Find where the given text appears and provide that cell's center as (x, y) coordinate. 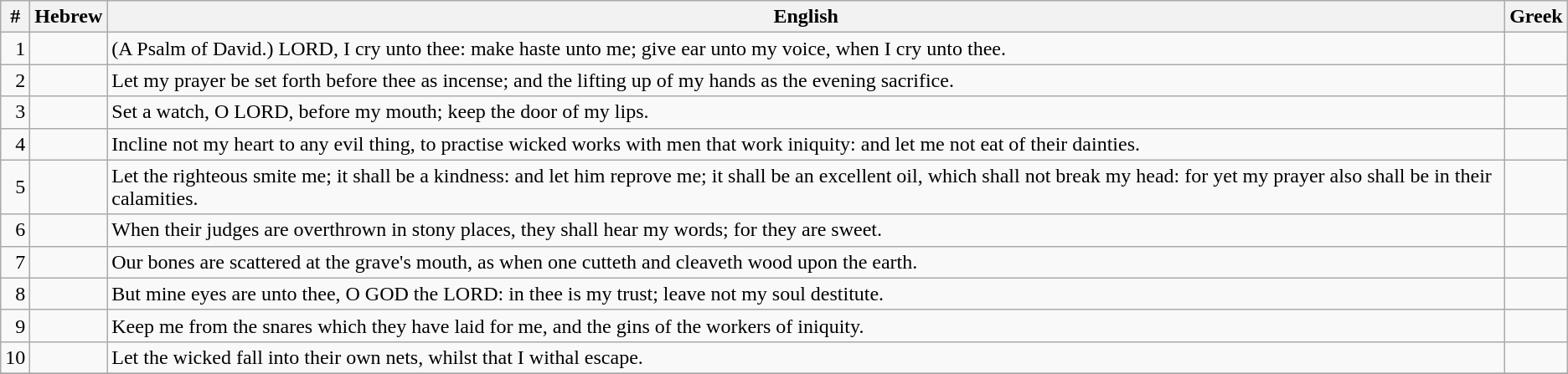
7 (15, 262)
Incline not my heart to any evil thing, to practise wicked works with men that work iniquity: and let me not eat of their dainties. (806, 144)
Set a watch, O LORD, before my mouth; keep the door of my lips. (806, 112)
Greek (1536, 17)
1 (15, 49)
English (806, 17)
6 (15, 230)
(A Psalm of David.) LORD, I cry unto thee: make haste unto me; give ear unto my voice, when I cry unto thee. (806, 49)
Let the wicked fall into their own nets, whilst that I withal escape. (806, 357)
9 (15, 325)
3 (15, 112)
But mine eyes are unto thee, O GOD the LORD: in thee is my trust; leave not my soul destitute. (806, 294)
Let my prayer be set forth before thee as incense; and the lifting up of my hands as the evening sacrifice. (806, 80)
When their judges are overthrown in stony places, they shall hear my words; for they are sweet. (806, 230)
Our bones are scattered at the grave's mouth, as when one cutteth and cleaveth wood upon the earth. (806, 262)
10 (15, 357)
8 (15, 294)
Hebrew (69, 17)
Keep me from the snares which they have laid for me, and the gins of the workers of iniquity. (806, 325)
5 (15, 187)
2 (15, 80)
# (15, 17)
4 (15, 144)
